Return (x, y) of the center of cell containing provided text 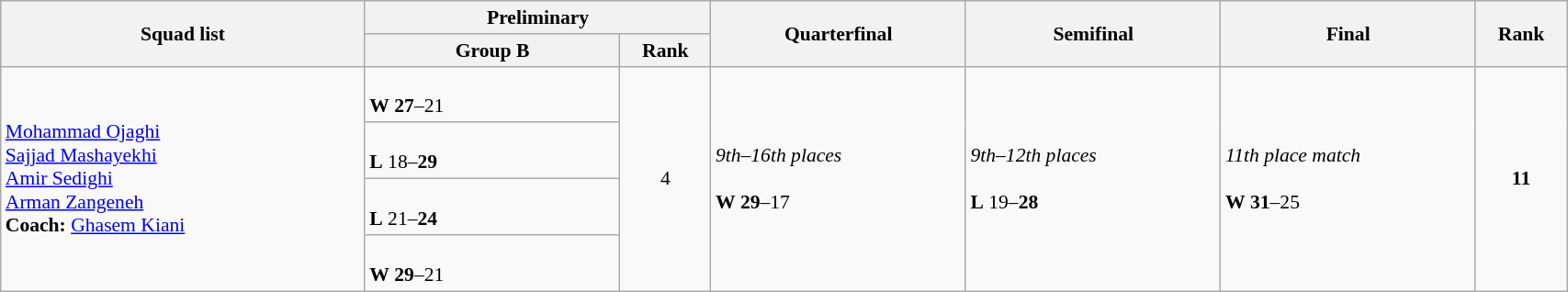
L 18–29 (492, 151)
W 29–21 (492, 263)
4 (665, 178)
11 (1521, 178)
W 27–21 (492, 94)
Quarterfinal (839, 33)
11th place matchW 31–25 (1348, 178)
9th–16th placesW 29–17 (839, 178)
Mohammad OjaghiSajjad MashayekhiAmir SedighiArman ZangenehCoach: Ghasem Kiani (183, 178)
Squad list (183, 33)
9th–12th placesL 19–28 (1093, 178)
Semifinal (1093, 33)
L 21–24 (492, 208)
Preliminary (538, 17)
Group B (492, 51)
Final (1348, 33)
